Output the [x, y] coordinate of the center of the cell containing the given text.  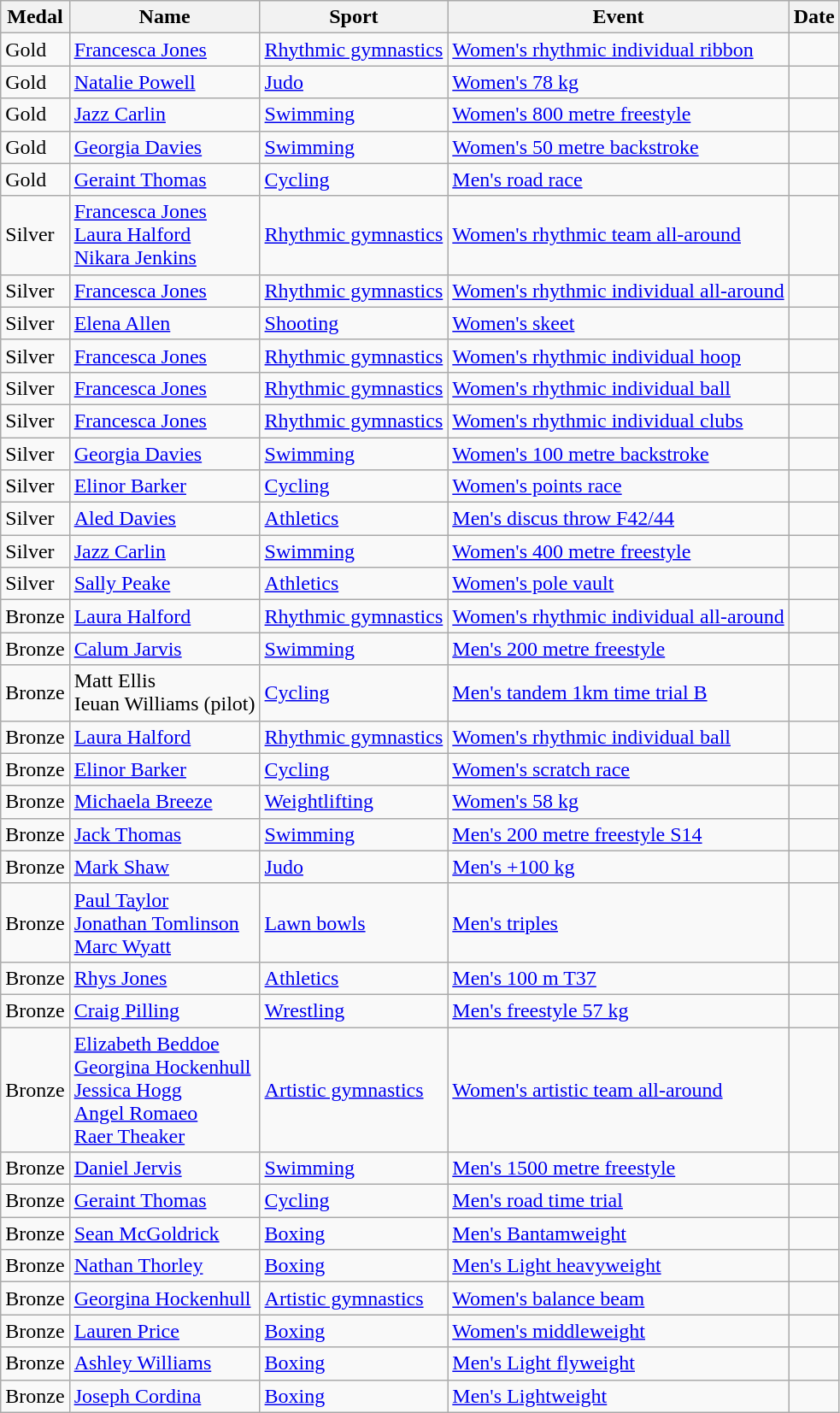
Mark Shaw [164, 867]
Women's skeet [619, 323]
Elena Allen [164, 323]
Men's +100 kg [619, 867]
Men's 200 metre freestyle S14 [619, 834]
Men's freestyle 57 kg [619, 1010]
Men's road race [619, 180]
Shooting [354, 323]
Men's tandem 1km time trial B [619, 692]
Men's Bantamweight [619, 1233]
Michaela Breeze [164, 802]
Men's 1500 metre freestyle [619, 1169]
Rhys Jones [164, 978]
Women's 50 metre backstroke [619, 147]
Women's 400 metre freestyle [619, 551]
Lawn bowls [354, 922]
Calum Jarvis [164, 649]
Joseph Cordina [164, 1396]
Women's 100 metre backstroke [619, 454]
Jack Thomas [164, 834]
Event [619, 17]
Natalie Powell [164, 82]
Nathan Thorley [164, 1266]
Matt EllisIeuan Williams (pilot) [164, 692]
Elizabeth BeddoeGeorgina HockenhullJessica HoggAngel RomaeoRaer Theaker [164, 1090]
Francesca JonesLaura HalfordNikara Jenkins [164, 235]
Women's middleweight [619, 1331]
Medal [35, 17]
Women's rhythmic team all-around [619, 235]
Name [164, 17]
Women's balance beam [619, 1298]
Women's scratch race [619, 769]
Men's Light heavyweight [619, 1266]
Men's 100 m T37 [619, 978]
Men's 200 metre freestyle [619, 649]
Date [814, 17]
Daniel Jervis [164, 1169]
Georgina Hockenhull [164, 1298]
Sport [354, 17]
Women's rhythmic individual hoop [619, 356]
Weightlifting [354, 802]
Aled Davies [164, 519]
Wrestling [354, 1010]
Women's 78 kg [619, 82]
Ashley Williams [164, 1363]
Women's points race [619, 486]
Lauren Price [164, 1331]
Sean McGoldrick [164, 1233]
Women's rhythmic individual clubs [619, 421]
Craig Pilling [164, 1010]
Women's 800 metre freestyle [619, 115]
Women's 58 kg [619, 802]
Sally Peake [164, 584]
Men's discus throw F42/44 [619, 519]
Men's Light flyweight [619, 1363]
Women's rhythmic individual ribbon [619, 50]
Men's Lightweight [619, 1396]
Men's triples [619, 922]
Women's pole vault [619, 584]
Men's road time trial [619, 1201]
Women's artistic team all-around [619, 1090]
Paul TaylorJonathan TomlinsonMarc Wyatt [164, 922]
